Capture the cell that displays the provided text and extract its (x, y) central coordinate. 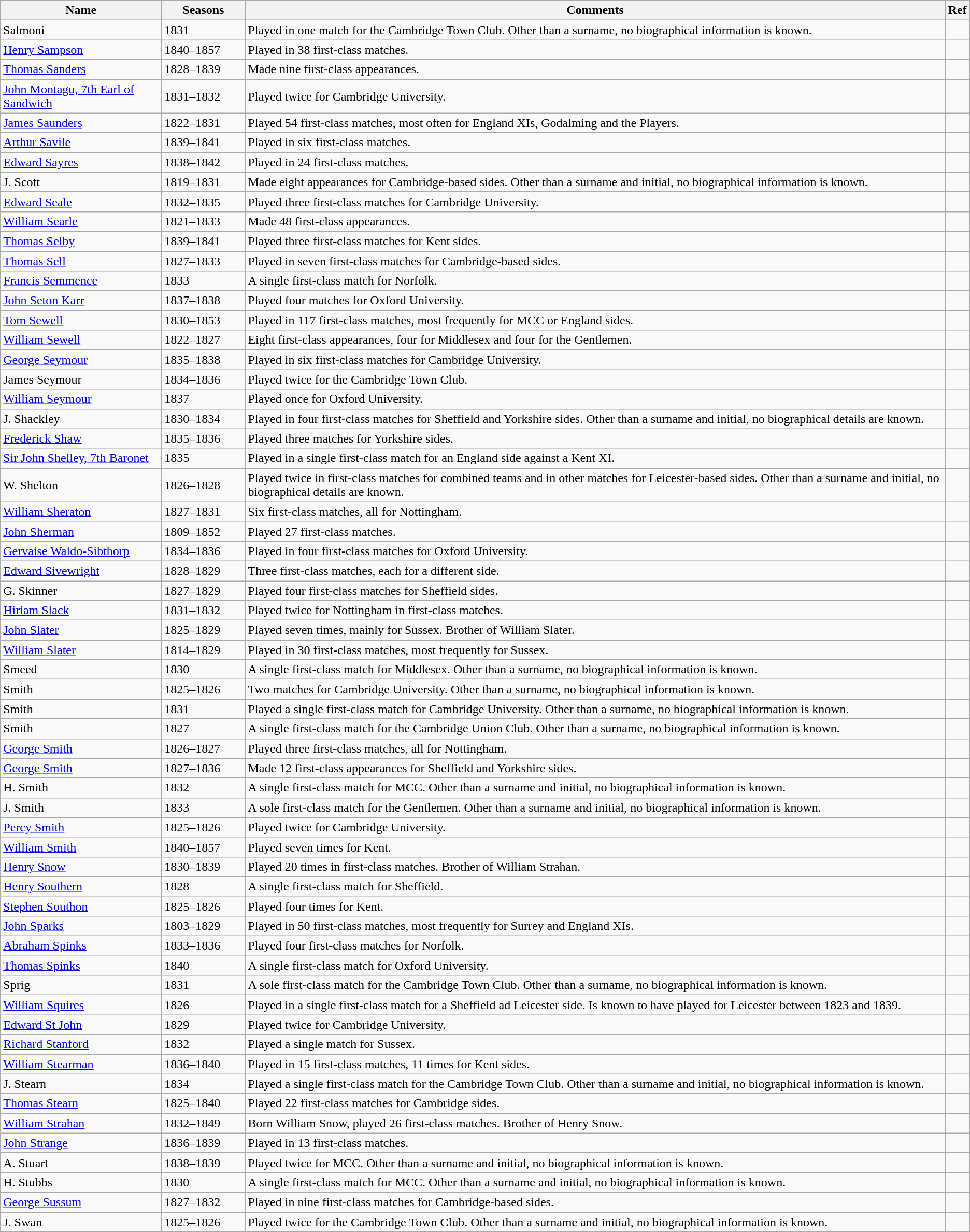
1827–1833 (203, 261)
1826–1827 (203, 748)
A single first-class match for Sheffield. (595, 886)
Played a single first-class match for the Cambridge Town Club. Other than a surname and initial, no biographical information is known. (595, 1084)
1836–1839 (203, 1143)
Salmoni (81, 30)
Played 27 first-class matches. (595, 531)
1829 (203, 1025)
1838–1839 (203, 1163)
1821–1833 (203, 221)
1828–1839 (203, 69)
Played in a single first-class match for an England side against a Kent XI. (595, 458)
Seasons (203, 10)
Gervaise Waldo-Sibthorp (81, 551)
Played seven times for Kent. (595, 847)
Played three first-class matches, all for Nottingham. (595, 748)
1837 (203, 399)
Played once for Oxford University. (595, 399)
Played twice for the Cambridge Town Club. (595, 379)
William Sewell (81, 340)
Edward St John (81, 1025)
Percy Smith (81, 827)
John Seton Karr (81, 301)
Played in four first-class matches for Oxford University. (595, 551)
William Sheraton (81, 512)
H. Smith (81, 788)
Eight first-class appearances, four for Middlesex and four for the Gentlemen. (595, 340)
John Montagu, 7th Earl of Sandwich (81, 96)
Six first-class matches, all for Nottingham. (595, 512)
1827–1829 (203, 590)
James Saunders (81, 123)
Henry Sampson (81, 50)
1826–1828 (203, 485)
Played three matches for Yorkshire sides. (595, 438)
1828 (203, 886)
Edward Seale (81, 202)
Thomas Stearn (81, 1103)
1835–1836 (203, 438)
W. Shelton (81, 485)
John Sherman (81, 531)
John Strange (81, 1143)
1840 (203, 966)
Played twice for the Cambridge Town Club. Other than a surname and initial, no biographical information is known. (595, 1222)
Abraham Spinks (81, 946)
Three first-class matches, each for a different side. (595, 571)
George Seymour (81, 360)
Francis Semmence (81, 281)
Played four matches for Oxford University. (595, 301)
1827–1836 (203, 768)
William Smith (81, 847)
Stephen Southon (81, 907)
1830–1839 (203, 867)
J. Stearn (81, 1084)
William Slater (81, 650)
1835–1838 (203, 360)
Born William Snow, played 26 first-class matches. Brother of Henry Snow. (595, 1123)
1828–1829 (203, 571)
Thomas Sell (81, 261)
William Searle (81, 221)
H. Stubbs (81, 1182)
George Sussum (81, 1202)
Played in seven first-class matches for Cambridge-based sides. (595, 261)
1827–1832 (203, 1202)
Played in nine first-class matches for Cambridge-based sides. (595, 1202)
Henry Southern (81, 886)
1827 (203, 729)
Two matches for Cambridge University. Other than a surname, no biographical information is known. (595, 689)
Thomas Selby (81, 241)
1833–1836 (203, 946)
J. Smith (81, 808)
Played twice for MCC. Other than a surname and initial, no biographical information is known. (595, 1163)
A. Stuart (81, 1163)
J. Shackley (81, 419)
Played in four first-class matches for Sheffield and Yorkshire sides. Other than a surname and initial, no biographical details are known. (595, 419)
A single first-class match for the Cambridge Union Club. Other than a surname, no biographical information is known. (595, 729)
Arthur Savile (81, 143)
A sole first-class match for the Gentlemen. Other than a surname and initial, no biographical information is known. (595, 808)
1822–1831 (203, 123)
Played twice for Nottingham in first-class matches. (595, 611)
Played three first-class matches for Kent sides. (595, 241)
William Squires (81, 1005)
Thomas Sanders (81, 69)
William Stearman (81, 1064)
Played a single match for Sussex. (595, 1044)
Henry Snow (81, 867)
A single first-class match for Middlesex. Other than a surname, no biographical information is known. (595, 670)
1837–1838 (203, 301)
William Strahan (81, 1123)
1822–1827 (203, 340)
1825–1840 (203, 1103)
Played in a single first-class match for a Sheffield ad Leicester side. Is known to have played for Leicester between 1823 and 1839. (595, 1005)
Tom Sewell (81, 320)
1827–1831 (203, 512)
Played in 30 first-class matches, most frequently for Sussex. (595, 650)
Sprig (81, 985)
Made nine first-class appearances. (595, 69)
Played in 13 first-class matches. (595, 1143)
Played 22 first-class matches for Cambridge sides. (595, 1103)
Played in 50 first-class matches, most frequently for Surrey and England XIs. (595, 926)
1814–1829 (203, 650)
Played in six first-class matches for Cambridge University. (595, 360)
Name (81, 10)
1832–1849 (203, 1123)
1819–1831 (203, 182)
Played four first-class matches for Norfolk. (595, 946)
Sir John Shelley, 7th Baronet (81, 458)
1836–1840 (203, 1064)
James Seymour (81, 379)
Edward Sayres (81, 162)
1803–1829 (203, 926)
Made eight appearances for Cambridge-based sides. Other than a surname and initial, no biographical information is known. (595, 182)
Played four times for Kent. (595, 907)
Played in 117 first-class matches, most frequently for MCC or England sides. (595, 320)
Played three first-class matches for Cambridge University. (595, 202)
John Slater (81, 630)
Richard Stanford (81, 1044)
G. Skinner (81, 590)
Hiriam Slack (81, 611)
1830–1834 (203, 419)
1838–1842 (203, 162)
1826 (203, 1005)
Played in 15 first-class matches, 11 times for Kent sides. (595, 1064)
J. Swan (81, 1222)
Made 48 first-class appearances. (595, 221)
Made 12 first-class appearances for Sheffield and Yorkshire sides. (595, 768)
Played in one match for the Cambridge Town Club. Other than a surname, no biographical information is known. (595, 30)
Played a single first-class match for Cambridge University. Other than a surname, no biographical information is known. (595, 709)
Played in 24 first-class matches. (595, 162)
Played 20 times in first-class matches. Brother of William Strahan. (595, 867)
A single first-class match for Norfolk. (595, 281)
Thomas Spinks (81, 966)
1830–1853 (203, 320)
Ref (958, 10)
Comments (595, 10)
Played seven times, mainly for Sussex. Brother of William Slater. (595, 630)
Played in 38 first-class matches. (595, 50)
Edward Sivewright (81, 571)
A single first-class match for Oxford University. (595, 966)
Smeed (81, 670)
J. Scott (81, 182)
A sole first-class match for the Cambridge Town Club. Other than a surname, no biographical information is known. (595, 985)
John Sparks (81, 926)
Frederick Shaw (81, 438)
1809–1852 (203, 531)
Played four first-class matches for Sheffield sides. (595, 590)
Played in six first-class matches. (595, 143)
1832–1835 (203, 202)
Played 54 first-class matches, most often for England XIs, Godalming and the Players. (595, 123)
1825–1829 (203, 630)
1834 (203, 1084)
William Seymour (81, 399)
1835 (203, 458)
